Extract the (X, Y) coordinate from the center of the cell holding the provided text.  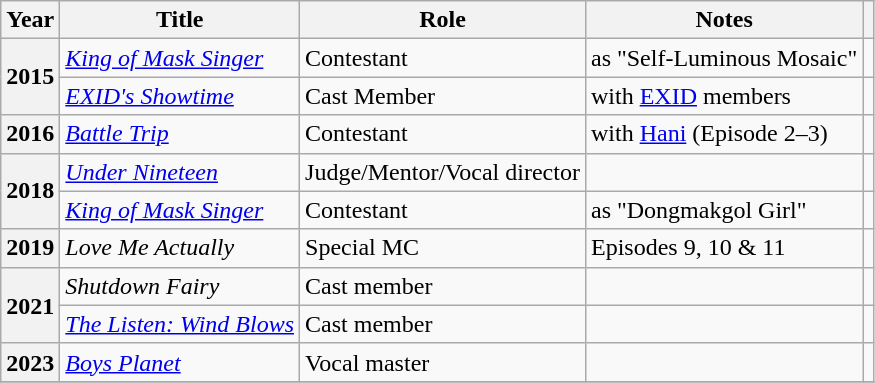
with EXID members (724, 96)
Year (30, 20)
Shutdown Fairy (180, 286)
with Hani (Episode 2–3) (724, 134)
Special MC (443, 248)
Judge/Mentor/Vocal director (443, 172)
Role (443, 20)
Under Nineteen (180, 172)
The Listen: Wind Blows (180, 324)
2016 (30, 134)
Title (180, 20)
2019 (30, 248)
as "Self-Luminous Mosaic" (724, 58)
Boys Planet (180, 362)
2023 (30, 362)
Notes (724, 20)
as "Dongmakgol Girl" (724, 210)
Love Me Actually (180, 248)
EXID's Showtime (180, 96)
Battle Trip (180, 134)
Episodes 9, 10 & 11 (724, 248)
2021 (30, 305)
2015 (30, 77)
2018 (30, 191)
Cast Member (443, 96)
Vocal master (443, 362)
